Capture the cell that displays the provided text and extract its [X, Y] central coordinate. 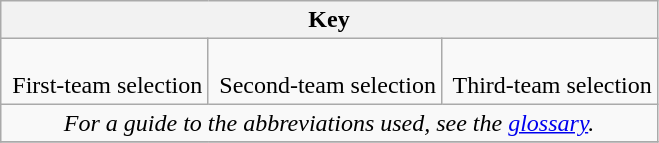
Second-team selection [325, 72]
Third-team selection [549, 72]
For a guide to the abbreviations used, see the glossary. [330, 123]
Key [330, 20]
First-team selection [104, 72]
